Return the (x, y) coordinate for the center point of the cell that contains the specified text.  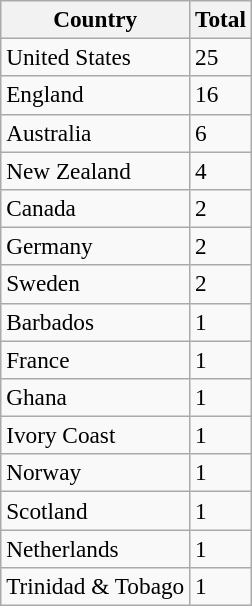
Norway (96, 473)
Netherlands (96, 548)
Sweden (96, 284)
Country (96, 19)
Canada (96, 208)
Australia (96, 133)
Scotland (96, 510)
Ghana (96, 397)
England (96, 95)
Trinidad & Tobago (96, 586)
6 (221, 133)
New Zealand (96, 170)
Ivory Coast (96, 435)
4 (221, 170)
United States (96, 57)
16 (221, 95)
Barbados (96, 322)
Total (221, 19)
France (96, 359)
Germany (96, 246)
25 (221, 57)
